Scan for the cell matching the given text and deliver its [x, y] coordinate at center. 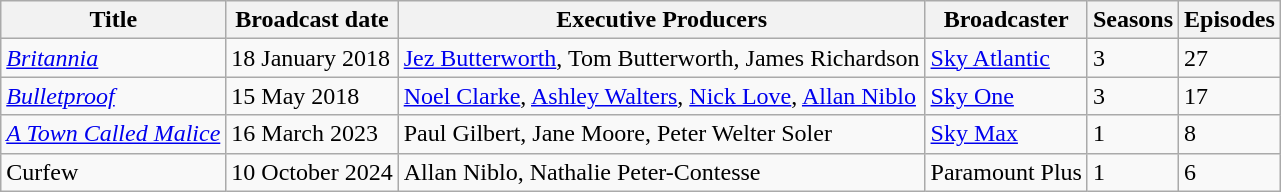
Title [114, 20]
Jez Butterworth, Tom Butterworth, James Richardson [662, 58]
17 [1230, 96]
18 January 2018 [312, 58]
16 March 2023 [312, 134]
Britannia [114, 58]
Sky Atlantic [1006, 58]
15 May 2018 [312, 96]
Paul Gilbert, Jane Moore, Peter Welter Soler [662, 134]
27 [1230, 58]
8 [1230, 134]
Bulletproof [114, 96]
Allan Niblo, Nathalie Peter-Contesse [662, 172]
Curfew [114, 172]
Sky One [1006, 96]
Seasons [1132, 20]
Broadcaster [1006, 20]
Paramount Plus [1006, 172]
Episodes [1230, 20]
10 October 2024 [312, 172]
Sky Max [1006, 134]
Noel Clarke, Ashley Walters, Nick Love, Allan Niblo [662, 96]
Broadcast date [312, 20]
6 [1230, 172]
A Town Called Malice [114, 134]
Executive Producers [662, 20]
